Locate the cell with the specified text and output its (X, Y) center coordinate. 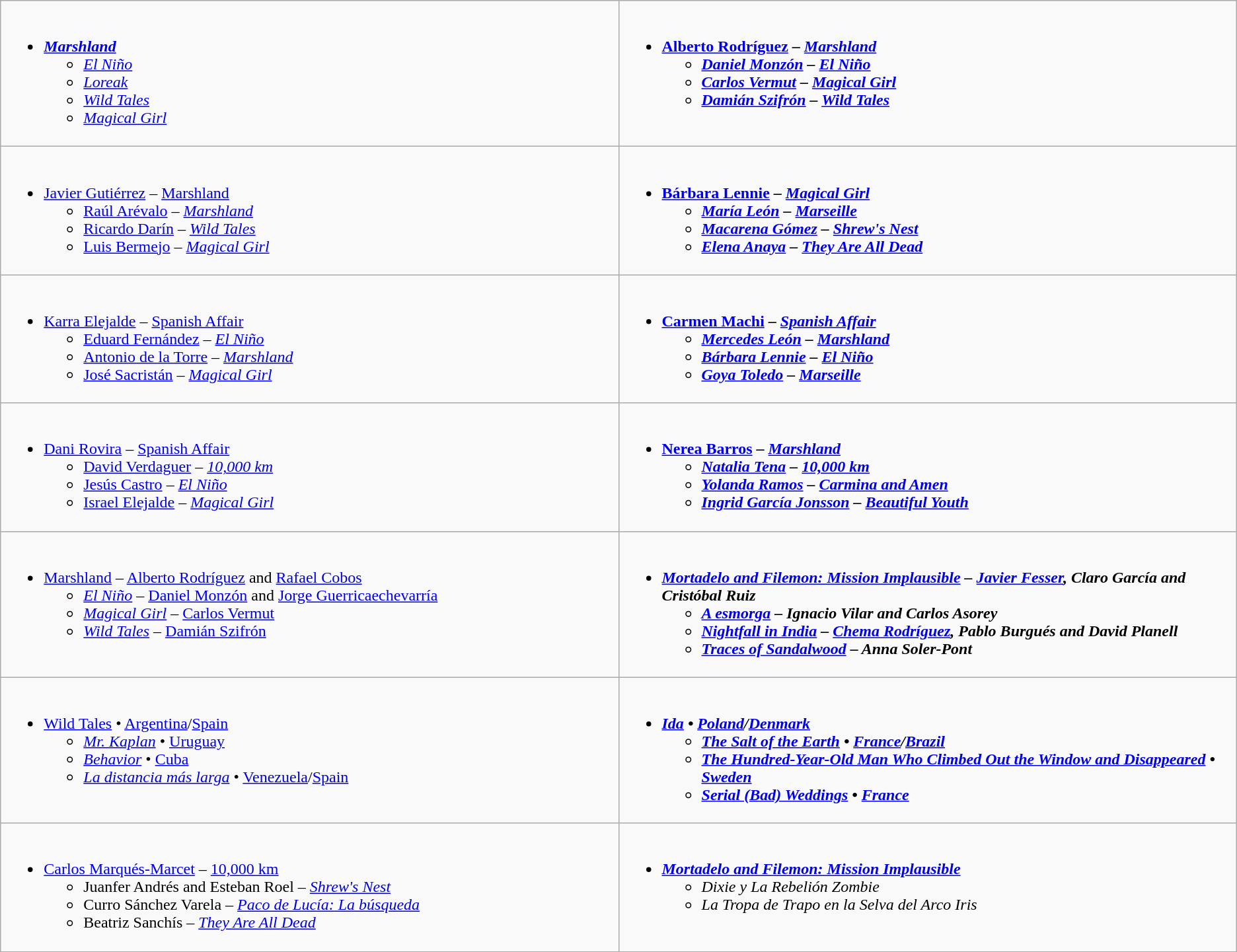
Bárbara Lennie – Magical GirlMaría León – MarseilleMacarena Gómez – Shrew's NestElena Anaya – They Are All Dead (928, 211)
Dani Rovira – Spanish AffairDavid Verdaguer – 10,000 kmJesús Castro – El NiñoIsrael Elejalde – Magical Girl (309, 467)
Mortadelo and Filemon: Mission ImplausibleDixie y La Rebelión ZombieLa Tropa de Trapo en la Selva del Arco Iris (928, 887)
Javier Gutiérrez – MarshlandRaúl Arévalo – MarshlandRicardo Darín – Wild TalesLuis Bermejo – Magical Girl (309, 211)
Alberto Rodríguez – MarshlandDaniel Monzón – El NiñoCarlos Vermut – Magical GirlDamián Szifrón – Wild Tales (928, 74)
Karra Elejalde – Spanish AffairEduard Fernández – El NiñoAntonio de la Torre – MarshlandJosé Sacristán – Magical Girl (309, 339)
Wild Tales • Argentina/SpainMr. Kaplan • UruguayBehavior • CubaLa distancia más larga • Venezuela/Spain (309, 751)
Nerea Barros – MarshlandNatalia Tena – 10,000 kmYolanda Ramos – Carmina and AmenIngrid García Jonsson – Beautiful Youth (928, 467)
Carmen Machi – Spanish AffairMercedes León – MarshlandBárbara Lennie – El NiñoGoya Toledo – Marseille (928, 339)
MarshlandEl NiñoLoreakWild TalesMagical Girl (309, 74)
